From the cell containing the given text, extract its center point as (x, y) coordinate. 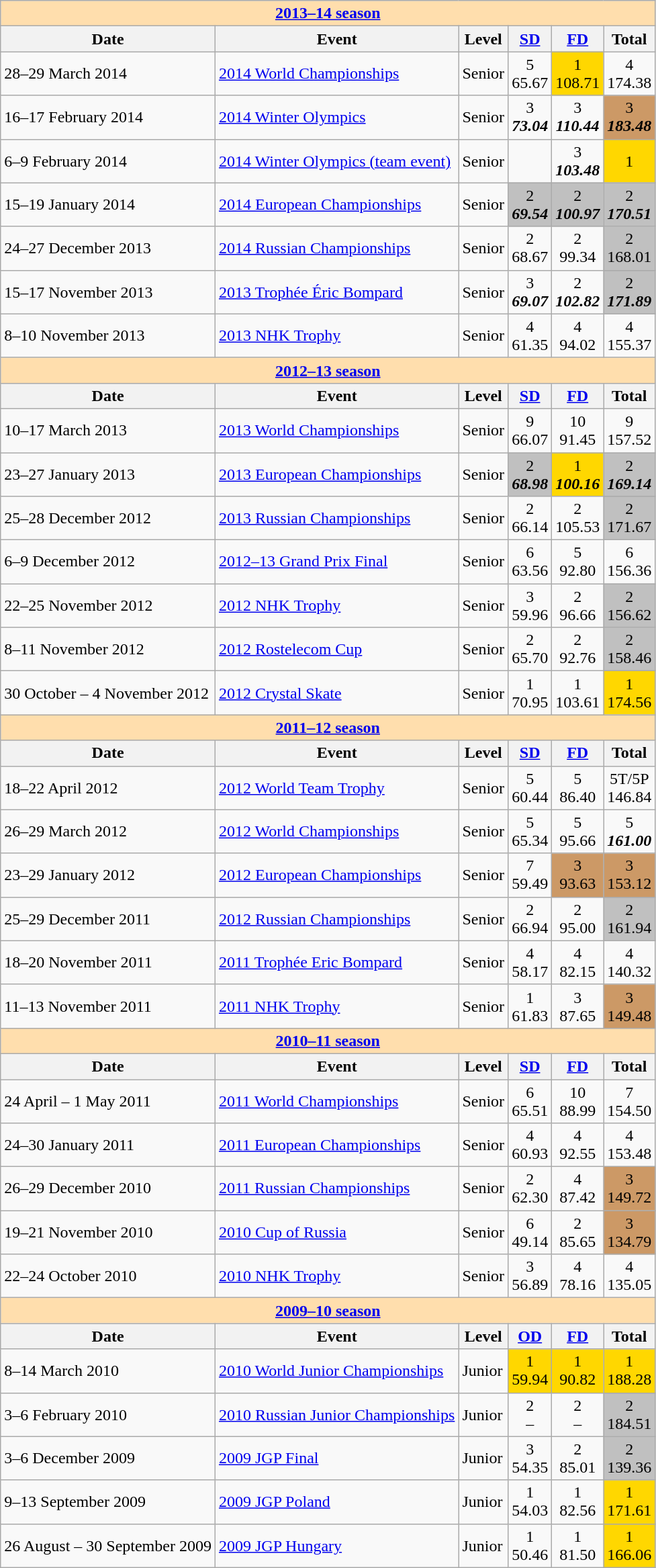
2 168.01 (630, 249)
24–27 December 2013 (108, 249)
4 87.42 (577, 1189)
2012 Crystal Skate (336, 693)
2012 European Championships (336, 875)
4 61.35 (530, 336)
1 100.16 (577, 474)
22–25 November 2012 (108, 606)
2012–13 Grand Prix Final (336, 562)
2010 NHK Trophy (336, 1276)
3 93.63 (577, 875)
22–24 October 2010 (108, 1276)
24 April – 1 May 2011 (108, 1100)
2 66.14 (530, 519)
2013 Trophée Éric Bompard (336, 292)
8–10 November 2013 (108, 336)
2013 NHK Trophy (336, 336)
4 82.15 (577, 962)
2 161.94 (630, 919)
3 110.44 (577, 117)
2012 Russian Championships (336, 919)
1 82.56 (577, 1502)
2010 World Junior Championships (336, 1370)
2 95.00 (577, 919)
28–29 March 2014 (108, 74)
23–27 January 2013 (108, 474)
1 (630, 161)
26 August – 30 September 2009 (108, 1545)
1 50.46 (530, 1545)
5 65.34 (530, 832)
5 161.00 (630, 832)
2013 Russian Championships (336, 519)
18–22 April 2012 (108, 787)
1 103.61 (577, 693)
2011 Trophée Eric Bompard (336, 962)
2012–13 season (328, 370)
2 139.36 (630, 1458)
2013 European Championships (336, 474)
2014 European Championships (336, 204)
9 66.07 (530, 430)
3 149.72 (630, 1189)
10 88.99 (577, 1100)
2010 Cup of Russia (336, 1232)
10 91.45 (577, 430)
6 49.14 (530, 1232)
2010–11 season (328, 1041)
2009 JGP Hungary (336, 1545)
4 58.17 (530, 962)
3 103.48 (577, 161)
26–29 March 2012 (108, 832)
3 59.96 (530, 606)
2 85.65 (577, 1232)
2 171.67 (630, 519)
8–14 March 2010 (108, 1370)
2 65.70 (530, 649)
2 62.30 (530, 1189)
2012 World Championships (336, 832)
15–17 November 2013 (108, 292)
2013 World Championships (336, 430)
8–11 November 2012 (108, 649)
1 108.71 (577, 74)
1 70.95 (530, 693)
19–21 November 2010 (108, 1232)
7 154.50 (630, 1100)
5 65.67 (530, 74)
3 56.89 (530, 1276)
3 149.48 (630, 1006)
3 87.65 (577, 1006)
2014 World Championships (336, 74)
7 59.49 (530, 875)
2012 Rostelecom Cup (336, 649)
OD (530, 1336)
2012 World Team Trophy (336, 787)
2 68.67 (530, 249)
2 99.34 (577, 249)
2011 World Championships (336, 1100)
3–6 December 2009 (108, 1458)
1 61.83 (530, 1006)
4 135.05 (630, 1276)
1 188.28 (630, 1370)
6 65.51 (530, 1100)
2009 JGP Poland (336, 1502)
24–30 January 2011 (108, 1145)
3–6 February 2010 (108, 1415)
5 95.66 (577, 832)
2011 European Championships (336, 1145)
3 69.07 (530, 292)
2 92.76 (577, 649)
9–13 September 2009 (108, 1502)
5T/5P 146.84 (630, 787)
15–19 January 2014 (108, 204)
2 156.62 (630, 606)
1 174.56 (630, 693)
2010 Russian Junior Championships (336, 1415)
6 156.36 (630, 562)
1 81.50 (577, 1545)
2 102.82 (577, 292)
4 140.32 (630, 962)
2 66.94 (530, 919)
2011–12 season (328, 728)
18–20 November 2011 (108, 962)
11–13 November 2011 (108, 1006)
3 134.79 (630, 1232)
23–29 January 2012 (108, 875)
2 184.51 (630, 1415)
2014 Winter Olympics (336, 117)
1 90.82 (577, 1370)
2 169.14 (630, 474)
25–28 December 2012 (108, 519)
5 92.80 (577, 562)
1 59.94 (530, 1370)
3 183.48 (630, 117)
1 171.61 (630, 1502)
26–29 December 2010 (108, 1189)
2 96.66 (577, 606)
2 100.97 (577, 204)
2 85.01 (577, 1458)
30 October – 4 November 2012 (108, 693)
4 60.93 (530, 1145)
2011 Russian Championships (336, 1189)
3 54.35 (530, 1458)
25–29 December 2011 (108, 919)
4 78.16 (577, 1276)
1 54.03 (530, 1502)
9 157.52 (630, 430)
2013–14 season (328, 13)
4 92.55 (577, 1145)
2014 Winter Olympics (team event) (336, 161)
6–9 February 2014 (108, 161)
1 166.06 (630, 1545)
2 158.46 (630, 649)
6–9 December 2012 (108, 562)
2 170.51 (630, 204)
2 105.53 (577, 519)
2014 Russian Championships (336, 249)
16–17 February 2014 (108, 117)
4 174.38 (630, 74)
10–17 March 2013 (108, 430)
2 69.54 (530, 204)
2012 NHK Trophy (336, 606)
5 86.40 (577, 787)
2011 NHK Trophy (336, 1006)
4 94.02 (577, 336)
3 73.04 (530, 117)
4 153.48 (630, 1145)
6 63.56 (530, 562)
2 68.98 (530, 474)
5 60.44 (530, 787)
2 171.89 (630, 292)
2009 JGP Final (336, 1458)
4 155.37 (630, 336)
2009–10 season (328, 1311)
3 153.12 (630, 875)
